Find where the given text appears and provide that cell's center as [X, Y] coordinate. 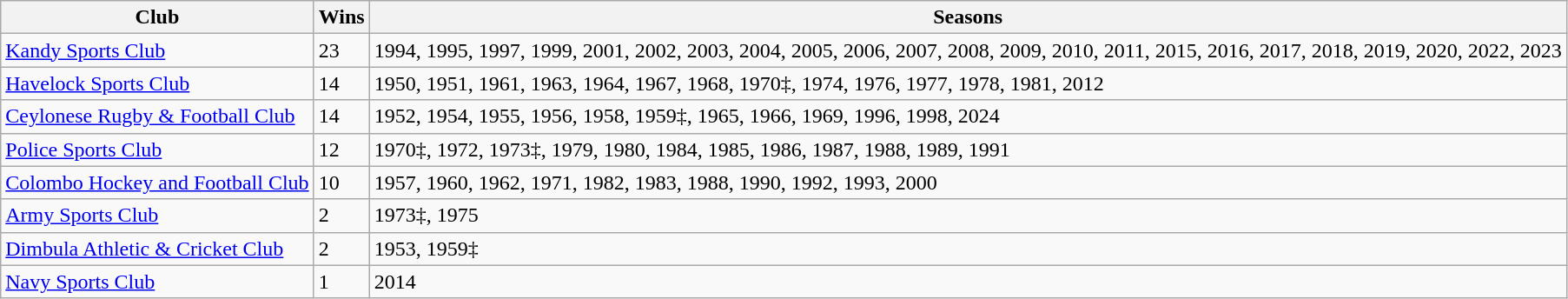
2014 [968, 282]
1 [341, 282]
Club [157, 17]
Kandy Sports Club [157, 50]
Dimbula Athletic & Cricket Club [157, 249]
1950, 1951, 1961, 1963, 1964, 1967, 1968, 1970‡, 1974, 1976, 1977, 1978, 1981, 2012 [968, 83]
Wins [341, 17]
Ceylonese Rugby & Football Club [157, 116]
1994, 1995, 1997, 1999, 2001, 2002, 2003, 2004, 2005, 2006, 2007, 2008, 2009, 2010, 2011, 2015, 2016, 2017, 2018, 2019, 2020, 2022, 2023 [968, 50]
1957, 1960, 1962, 1971, 1982, 1983, 1988, 1990, 1992, 1993, 2000 [968, 183]
Seasons [968, 17]
1970‡, 1972, 1973‡, 1979, 1980, 1984, 1985, 1986, 1987, 1988, 1989, 1991 [968, 149]
Havelock Sports Club [157, 83]
12 [341, 149]
1952, 1954, 1955, 1956, 1958, 1959‡, 1965, 1966, 1969, 1996, 1998, 2024 [968, 116]
Colombo Hockey and Football Club [157, 183]
1953, 1959‡ [968, 249]
Army Sports Club [157, 216]
1973‡, 1975 [968, 216]
10 [341, 183]
Navy Sports Club [157, 282]
Police Sports Club [157, 149]
23 [341, 50]
